Detect which cell encompasses the target text, then output its (X, Y) center coordinate. 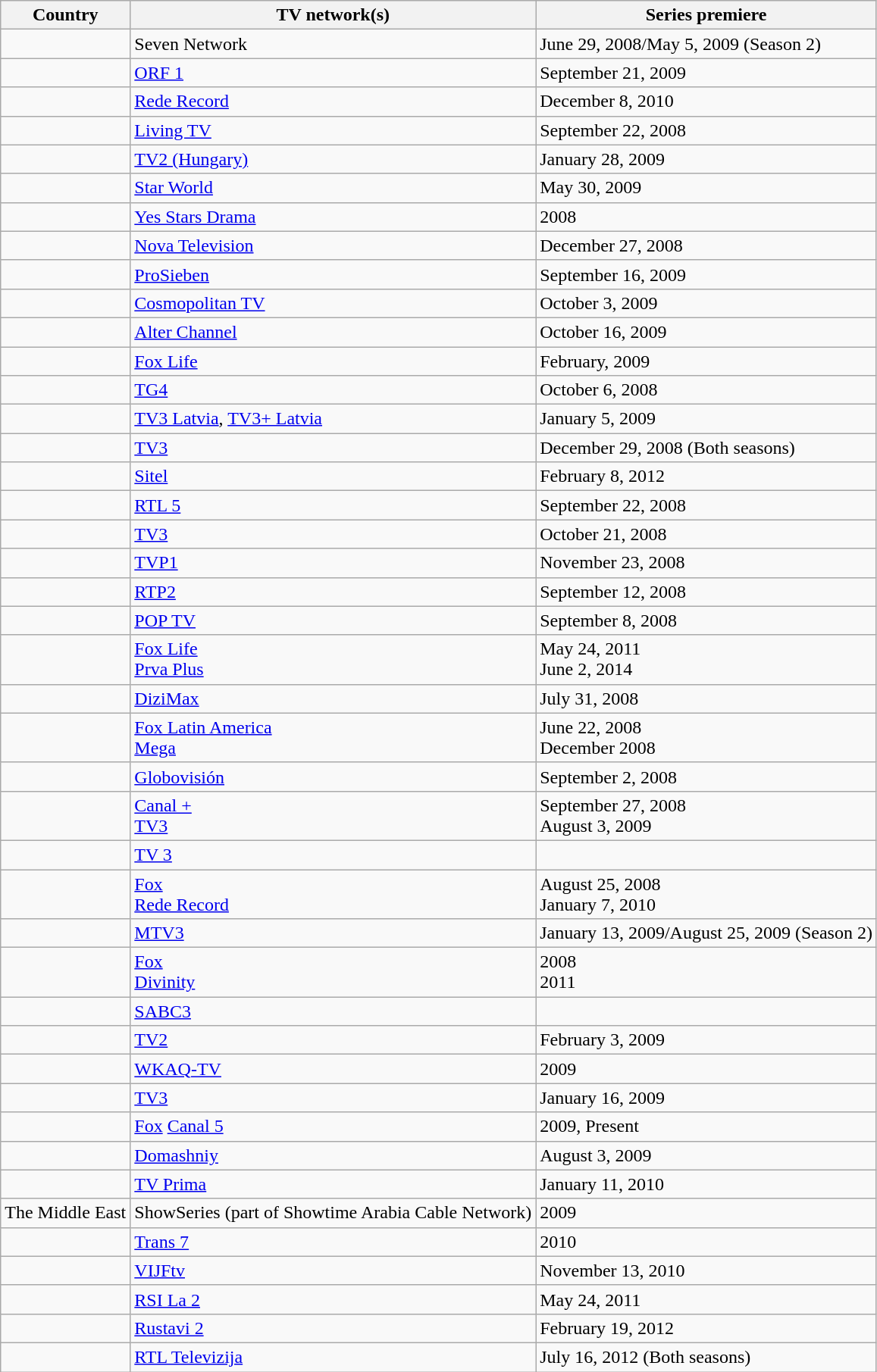
FoxRede Record (334, 894)
TV2 (334, 1040)
September 27, 2008August 3, 2009 (706, 815)
Country (65, 15)
DiziMax (334, 699)
February 19, 2012 (706, 1328)
September 8, 2008 (706, 620)
ProSieben (334, 274)
POP TV (334, 620)
Living TV (334, 130)
October 21, 2008 (706, 534)
RSI La 2 (334, 1299)
TV3 Latvia, TV3+ Latvia (334, 419)
TV2 (Hungary) (334, 159)
Trans 7 (334, 1242)
October 16, 2009 (706, 332)
October 3, 2009 (706, 303)
September 21, 2009 (706, 73)
December 8, 2010 (706, 102)
Rustavi 2 (334, 1328)
ORF 1 (334, 73)
2009, Present (706, 1127)
Fox Canal 5 (334, 1127)
November 13, 2010 (706, 1270)
November 23, 2008 (706, 563)
December 29, 2008 (Both seasons) (706, 448)
RTL 5 (334, 505)
Series premiere (706, 15)
Seven Network (334, 44)
January 5, 2009 (706, 419)
Star World (334, 188)
Yes Stars Drama (334, 217)
Fox Latin AmericaMega (334, 738)
February 3, 2009 (706, 1040)
June 22, 2008December 2008 (706, 738)
September 12, 2008 (706, 592)
December 27, 2008 (706, 245)
January 11, 2010 (706, 1184)
May 24, 2011 (706, 1299)
September 2, 2008 (706, 777)
ShowSeries (part of Showtime Arabia Cable Network) (334, 1213)
Nova Television (334, 245)
Rede Record (334, 102)
WKAQ-TV (334, 1069)
February 8, 2012 (706, 477)
August 3, 2009 (706, 1155)
September 16, 2009 (706, 274)
TVP1 (334, 563)
Globovisión (334, 777)
June 29, 2008/May 5, 2009 (Season 2) (706, 44)
Fox Life (334, 361)
VIJFtv (334, 1270)
January 13, 2009/August 25, 2009 (Season 2) (706, 933)
20082011 (706, 973)
Cosmopolitan TV (334, 303)
Canal +TV3 (334, 815)
January 16, 2009 (706, 1098)
Fox LifePrva Plus (334, 659)
May 30, 2009 (706, 188)
TV Prima (334, 1184)
TV network(s) (334, 15)
Sitel (334, 477)
FoxDivinity (334, 973)
January 28, 2009 (706, 159)
TV 3 (334, 855)
October 6, 2008 (706, 390)
TG4 (334, 390)
August 25, 2008January 7, 2010 (706, 894)
February, 2009 (706, 361)
RTP2 (334, 592)
RTL Televizija (334, 1357)
Alter Channel (334, 332)
July 31, 2008 (706, 699)
MTV3 (334, 933)
SABC3 (334, 1011)
2008 (706, 217)
Domashniy (334, 1155)
2010 (706, 1242)
July 16, 2012 (Both seasons) (706, 1357)
May 24, 2011June 2, 2014 (706, 659)
The Middle East (65, 1213)
